Identify which cell holds the provided text, then report its (x, y) central coordinate. 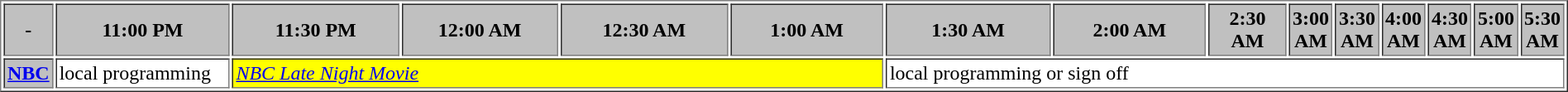
12:00 AM (480, 30)
local programming (142, 73)
12:30 AM (644, 30)
3:30 AM (1356, 30)
5:00 AM (1495, 30)
11:00 PM (142, 30)
4:30 AM (1449, 30)
11:30 PM (316, 30)
2:00 AM (1130, 30)
4:00 AM (1403, 30)
1:00 AM (807, 30)
local programming or sign off (1225, 73)
3:00 AM (1310, 30)
5:30 AM (1542, 30)
NBC (28, 73)
1:30 AM (968, 30)
NBC Late Night Movie (557, 73)
2:30 AM (1248, 30)
- (28, 30)
